Pinpoint the cell where the given text exists, returning its [x, y] midpoint coordinate. 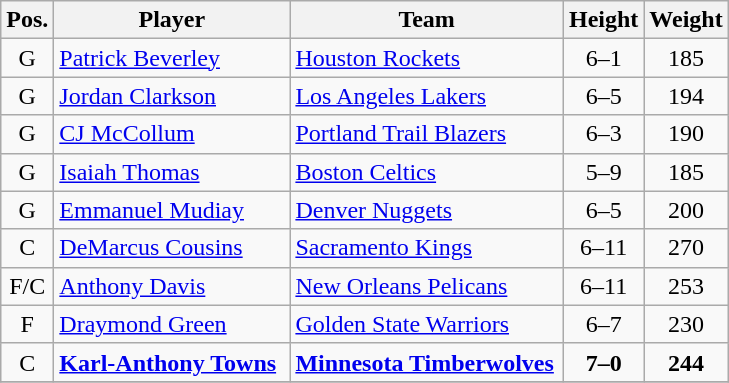
CJ McCollum [172, 134]
230 [686, 324]
Weight [686, 20]
Karl-Anthony Towns [172, 362]
7–0 [603, 362]
244 [686, 362]
Player [172, 20]
Los Angeles Lakers [427, 96]
5–9 [603, 172]
Patrick Beverley [172, 58]
253 [686, 286]
6–1 [603, 58]
F/C [28, 286]
Pos. [28, 20]
Golden State Warriors [427, 324]
Isaiah Thomas [172, 172]
190 [686, 134]
6–7 [603, 324]
270 [686, 248]
Minnesota Timberwolves [427, 362]
Boston Celtics [427, 172]
6–3 [603, 134]
Houston Rockets [427, 58]
DeMarcus Cousins [172, 248]
Sacramento Kings [427, 248]
Team [427, 20]
F [28, 324]
Height [603, 20]
194 [686, 96]
Emmanuel Mudiay [172, 210]
Draymond Green [172, 324]
Denver Nuggets [427, 210]
Anthony Davis [172, 286]
Jordan Clarkson [172, 96]
Portland Trail Blazers [427, 134]
200 [686, 210]
New Orleans Pelicans [427, 286]
